Return (x, y) of the center of cell containing provided text 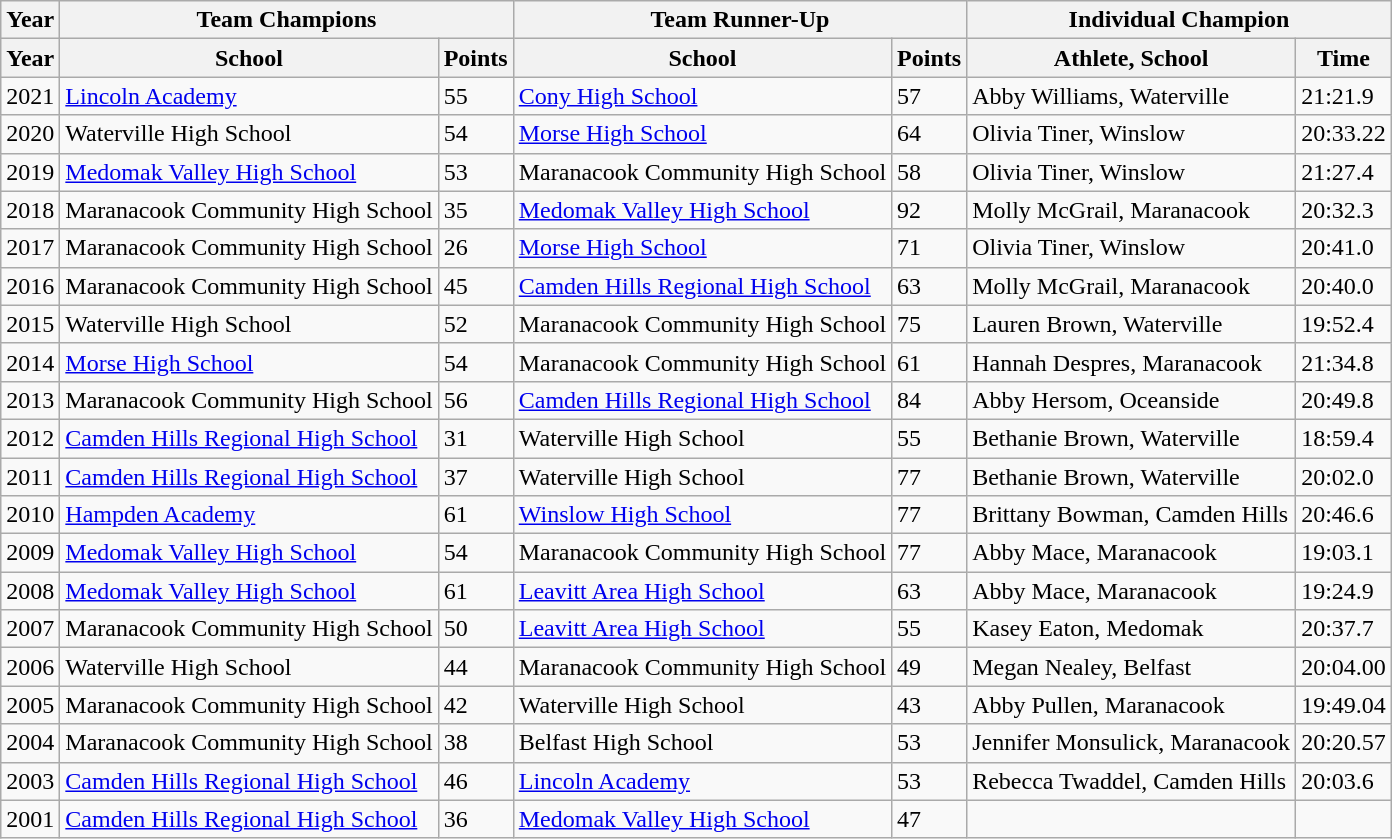
2008 (30, 591)
Brittany Bowman, Camden Hills (1132, 515)
18:59.4 (1344, 438)
36 (476, 819)
Rebecca Twaddel, Camden Hills (1132, 781)
2018 (30, 210)
58 (930, 172)
Winslow High School (702, 515)
2003 (30, 781)
20:03.6 (1344, 781)
46 (476, 781)
75 (930, 324)
2010 (30, 515)
2014 (30, 362)
2016 (30, 286)
19:03.1 (1344, 553)
20:41.0 (1344, 248)
47 (930, 819)
20:49.8 (1344, 400)
2009 (30, 553)
64 (930, 134)
Hampden Academy (249, 515)
26 (476, 248)
Individual Champion (1180, 20)
37 (476, 477)
2006 (30, 667)
2001 (30, 819)
92 (930, 210)
Belfast High School (702, 743)
Abby Hersom, Oceanside (1132, 400)
20:40.0 (1344, 286)
Time (1344, 58)
21:34.8 (1344, 362)
Cony High School (702, 96)
45 (476, 286)
Team Champions (286, 20)
2017 (30, 248)
21:21.9 (1344, 96)
20:20.57 (1344, 743)
2021 (30, 96)
71 (930, 248)
Jennifer Monsulick, Maranacook (1132, 743)
2019 (30, 172)
2004 (30, 743)
2020 (30, 134)
20:04.00 (1344, 667)
2011 (30, 477)
Kasey Eaton, Medomak (1132, 629)
Team Runner-Up (740, 20)
31 (476, 438)
52 (476, 324)
56 (476, 400)
20:46.6 (1344, 515)
2013 (30, 400)
44 (476, 667)
Abby Pullen, Maranacook (1132, 705)
Lauren Brown, Waterville (1132, 324)
19:24.9 (1344, 591)
50 (476, 629)
2005 (30, 705)
84 (930, 400)
49 (930, 667)
20:02.0 (1344, 477)
21:27.4 (1344, 172)
35 (476, 210)
2015 (30, 324)
Abby Williams, Waterville (1132, 96)
Hannah Despres, Maranacook (1132, 362)
Athlete, School (1132, 58)
19:49.04 (1344, 705)
42 (476, 705)
20:33.22 (1344, 134)
43 (930, 705)
19:52.4 (1344, 324)
57 (930, 96)
2007 (30, 629)
2012 (30, 438)
20:32.3 (1344, 210)
20:37.7 (1344, 629)
Megan Nealey, Belfast (1132, 667)
38 (476, 743)
